From the cell containing the given text, extract its center point as (X, Y) coordinate. 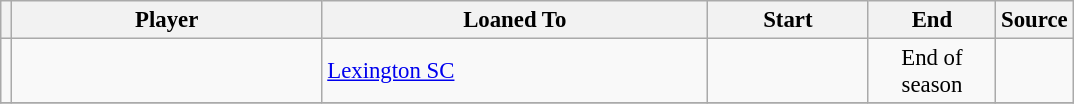
Source (1034, 20)
Loaned To (515, 20)
Start (788, 20)
Lexington SC (515, 72)
End of season (932, 72)
End (932, 20)
Player (166, 20)
